Scan for the cell matching the given text and deliver its [x, y] coordinate at center. 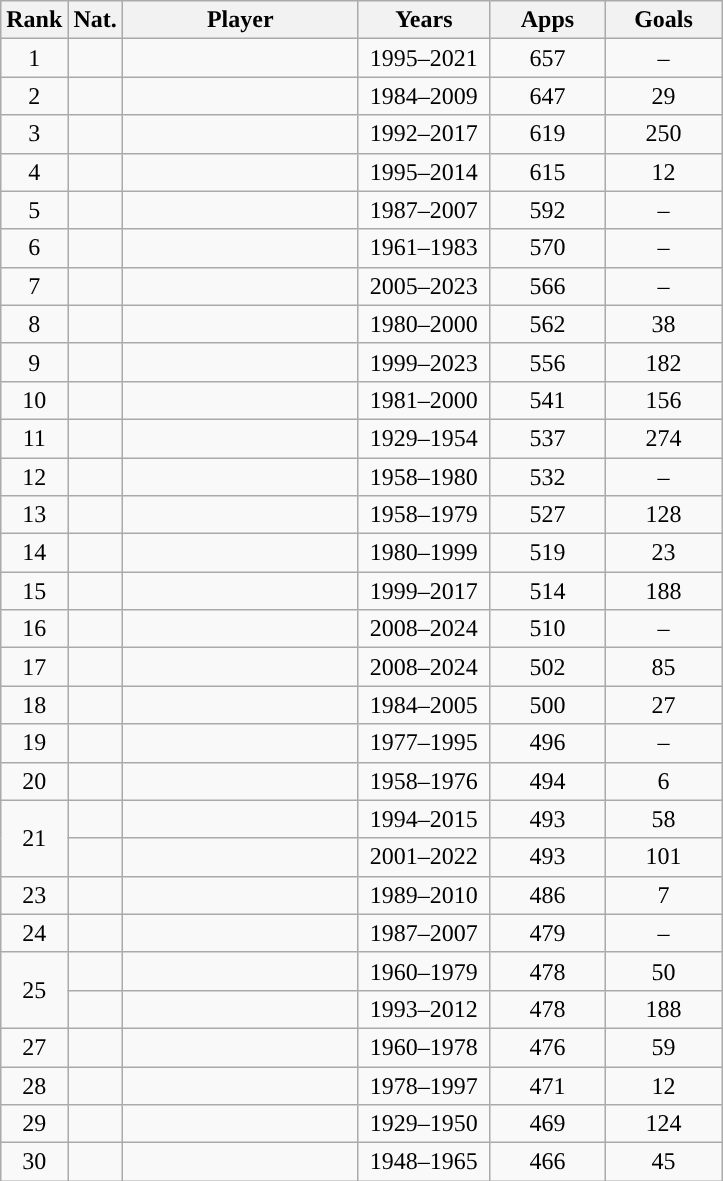
1978–1997 [424, 1085]
18 [34, 705]
1 [34, 58]
30 [34, 1162]
Player [240, 20]
9 [34, 362]
647 [547, 96]
45 [663, 1162]
657 [547, 58]
1958–1976 [424, 781]
8 [34, 324]
466 [547, 1162]
496 [547, 743]
3 [34, 134]
556 [547, 362]
101 [663, 857]
1992–2017 [424, 134]
1984–2005 [424, 705]
182 [663, 362]
13 [34, 515]
19 [34, 743]
1961–1983 [424, 248]
1984–2009 [424, 96]
537 [547, 438]
519 [547, 553]
Years [424, 20]
250 [663, 134]
541 [547, 400]
38 [663, 324]
156 [663, 400]
20 [34, 781]
1948–1965 [424, 1162]
1981–2000 [424, 400]
486 [547, 895]
502 [547, 667]
1994–2015 [424, 819]
1929–1954 [424, 438]
514 [547, 591]
124 [663, 1124]
14 [34, 553]
24 [34, 933]
58 [663, 819]
17 [34, 667]
16 [34, 629]
1958–1980 [424, 477]
1999–2017 [424, 591]
5 [34, 210]
469 [547, 1124]
1977–1995 [424, 743]
Nat. [95, 20]
471 [547, 1085]
476 [547, 1047]
2 [34, 96]
1993–2012 [424, 1009]
1995–2021 [424, 58]
1958–1979 [424, 515]
562 [547, 324]
479 [547, 933]
1989–2010 [424, 895]
532 [547, 477]
28 [34, 1085]
2005–2023 [424, 286]
Goals [663, 20]
25 [34, 990]
500 [547, 705]
2001–2022 [424, 857]
15 [34, 591]
10 [34, 400]
1960–1979 [424, 971]
566 [547, 286]
274 [663, 438]
128 [663, 515]
11 [34, 438]
Apps [547, 20]
1960–1978 [424, 1047]
615 [547, 172]
592 [547, 210]
527 [547, 515]
619 [547, 134]
59 [663, 1047]
85 [663, 667]
1999–2023 [424, 362]
21 [34, 838]
Rank [34, 20]
50 [663, 971]
494 [547, 781]
570 [547, 248]
510 [547, 629]
1995–2014 [424, 172]
1980–2000 [424, 324]
1929–1950 [424, 1124]
4 [34, 172]
1980–1999 [424, 553]
